Determine the (x, y) coordinate at the center of the cell enclosing the given text.  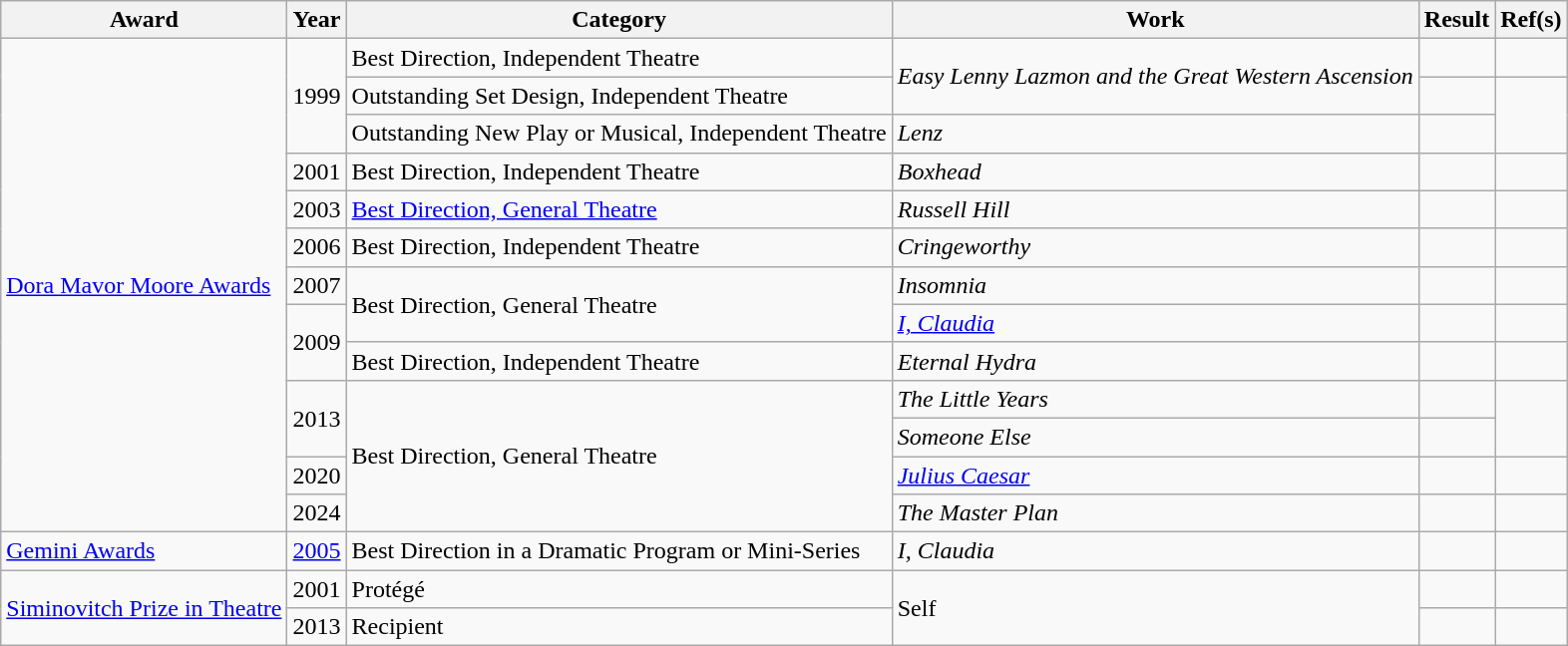
2009 (317, 342)
Outstanding Set Design, Independent Theatre (618, 96)
The Master Plan (1155, 513)
2005 (317, 551)
Eternal Hydra (1155, 361)
Insomnia (1155, 285)
Lenz (1155, 134)
Result (1456, 20)
2007 (317, 285)
Gemini Awards (144, 551)
Boxhead (1155, 171)
Someone Else (1155, 437)
Dora Mavor Moore Awards (144, 285)
Recipient (618, 627)
Award (144, 20)
Easy Lenny Lazmon and the Great Western Ascension (1155, 77)
Siminovitch Prize in Theatre (144, 608)
Cringeworthy (1155, 247)
Russell Hill (1155, 209)
Julius Caesar (1155, 476)
2003 (317, 209)
1999 (317, 96)
2006 (317, 247)
The Little Years (1155, 399)
2020 (317, 476)
2024 (317, 513)
Year (317, 20)
Best Direction in a Dramatic Program or Mini-Series (618, 551)
Category (618, 20)
Work (1155, 20)
Outstanding New Play or Musical, Independent Theatre (618, 134)
Protégé (618, 589)
Self (1155, 608)
Ref(s) (1531, 20)
